Capture the cell that displays the provided text and extract its (x, y) central coordinate. 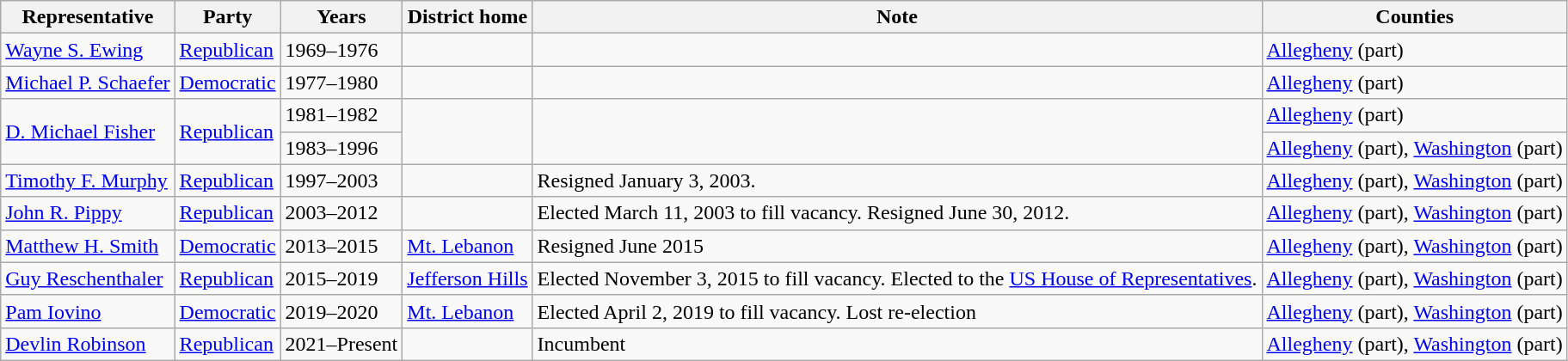
2021–Present (341, 344)
2013–2015 (341, 246)
Incumbent (897, 344)
Matthew H. Smith (88, 246)
Elected November 3, 2015 to fill vacancy. Elected to the US House of Representatives. (897, 278)
1969–1976 (341, 50)
Guy Reschenthaler (88, 278)
1983–1996 (341, 148)
Wayne S. Ewing (88, 50)
Elected April 2, 2019 to fill vacancy. Lost re-election (897, 311)
Representative (88, 17)
1997–2003 (341, 180)
Resigned June 2015 (897, 246)
Elected March 11, 2003 to fill vacancy. Resigned June 30, 2012. (897, 213)
Note (897, 17)
1977–1980 (341, 83)
Pam Iovino (88, 311)
2019–2020 (341, 311)
1981–1982 (341, 115)
Jefferson Hills (468, 278)
D. Michael Fisher (88, 132)
2015–2019 (341, 278)
2003–2012 (341, 213)
Timothy F. Murphy (88, 180)
Devlin Robinson (88, 344)
Years (341, 17)
John R. Pippy (88, 213)
Michael P. Schaefer (88, 83)
Counties (1414, 17)
Resigned January 3, 2003. (897, 180)
Party (227, 17)
District home (468, 17)
